Detect which cell encompasses the target text, then output its [X, Y] center coordinate. 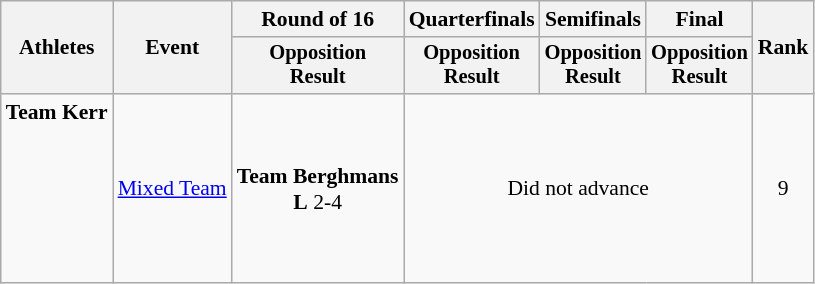
Team Berghmans L 2-4 [318, 188]
Athletes [57, 48]
Mixed Team [172, 188]
Semifinals [594, 19]
Final [700, 19]
Did not advance [578, 188]
Rank [784, 48]
Team Kerr [57, 188]
Event [172, 48]
9 [784, 188]
Round of 16 [318, 19]
Quarterfinals [472, 19]
